Return the [x, y] coordinate for the center point of the cell that contains the specified text.  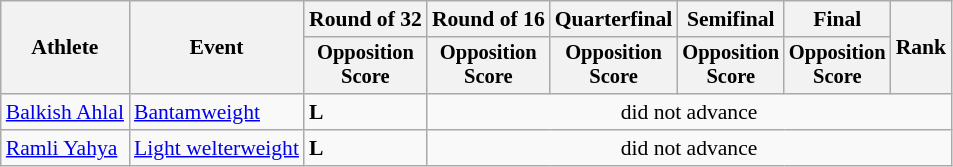
Final [838, 19]
Ramli Yahya [65, 148]
Light welterweight [216, 148]
Quarterfinal [614, 19]
Rank [922, 48]
Bantamweight [216, 112]
Round of 16 [488, 19]
Semifinal [730, 19]
Event [216, 48]
Round of 32 [366, 19]
Athlete [65, 48]
Balkish Ahlal [65, 112]
